For the text-containing cell, return its midpoint in (X, Y) coordinate format. 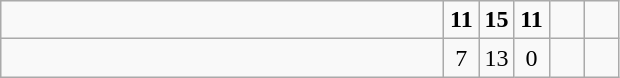
15 (496, 20)
7 (462, 58)
0 (532, 58)
13 (496, 58)
